Capture the cell that displays the provided text and extract its (X, Y) central coordinate. 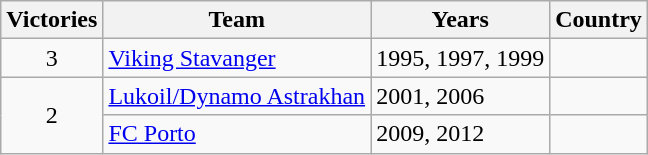
1995, 1997, 1999 (460, 58)
Victories (52, 20)
Lukoil/Dynamo Astrakhan (237, 96)
2 (52, 115)
Viking Stavanger (237, 58)
Team (237, 20)
FC Porto (237, 134)
2001, 2006 (460, 96)
2009, 2012 (460, 134)
Country (599, 20)
Years (460, 20)
3 (52, 58)
